Locate the cell with the specified text and output its (x, y) center coordinate. 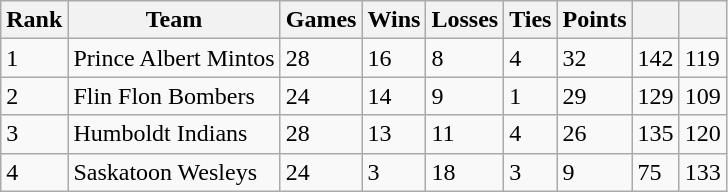
2 (34, 96)
11 (465, 134)
8 (465, 58)
Losses (465, 20)
Games (321, 20)
16 (394, 58)
Saskatoon Wesleys (174, 172)
75 (656, 172)
Flin Flon Bombers (174, 96)
32 (594, 58)
Points (594, 20)
120 (702, 134)
Wins (394, 20)
119 (702, 58)
133 (702, 172)
13 (394, 134)
29 (594, 96)
135 (656, 134)
142 (656, 58)
18 (465, 172)
Ties (530, 20)
109 (702, 96)
Prince Albert Mintos (174, 58)
Team (174, 20)
Humboldt Indians (174, 134)
129 (656, 96)
14 (394, 96)
26 (594, 134)
Rank (34, 20)
